Extract the [x, y] coordinate from the center of the cell holding the provided text.  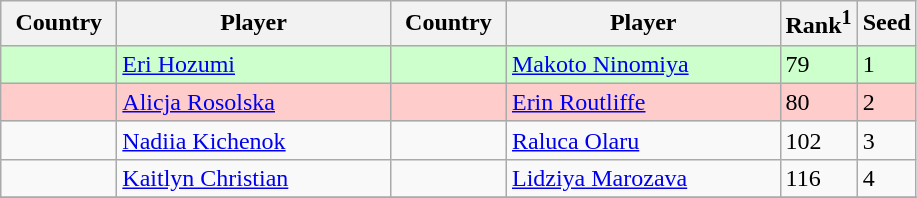
1 [886, 64]
4 [886, 178]
Kaitlyn Christian [254, 178]
80 [818, 102]
3 [886, 140]
Raluca Olaru [643, 140]
79 [818, 64]
Rank1 [818, 24]
Seed [886, 24]
102 [818, 140]
2 [886, 102]
116 [818, 178]
Alicja Rosolska [254, 102]
Erin Routliffe [643, 102]
Nadiia Kichenok [254, 140]
Eri Hozumi [254, 64]
Lidziya Marozava [643, 178]
Makoto Ninomiya [643, 64]
